Scan for the cell matching the given text and deliver its [X, Y] coordinate at center. 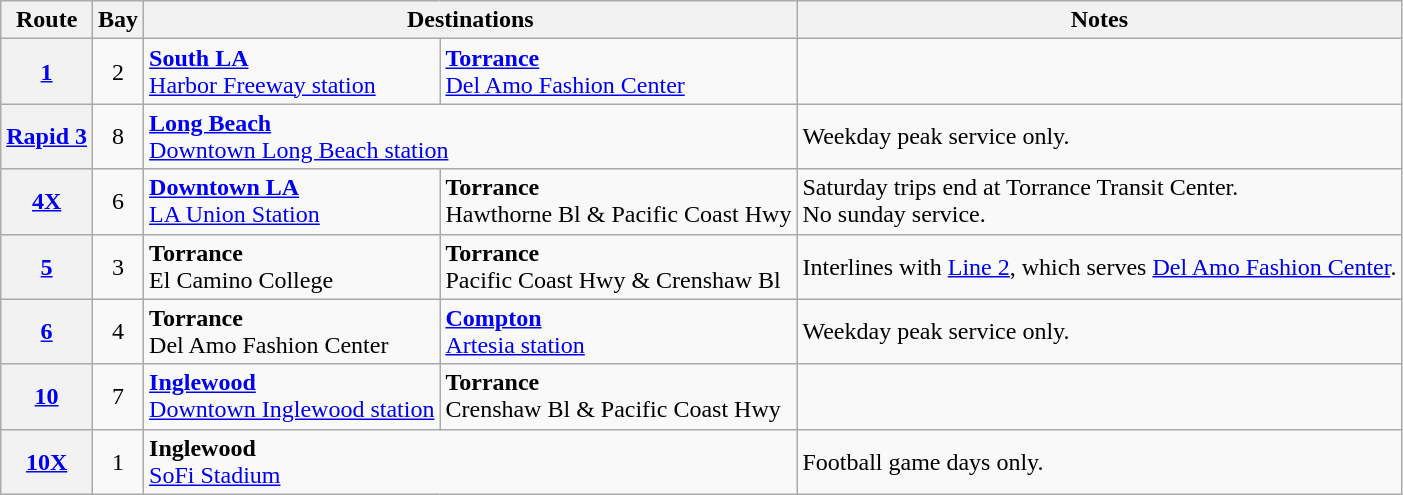
Rapid 3 [47, 136]
4X [47, 202]
Long BeachDowntown Long Beach station [470, 136]
Route [47, 20]
2 [118, 72]
5 [47, 266]
Interlines with Line 2, which serves Del Amo Fashion Center. [1100, 266]
10X [47, 462]
Bay [118, 20]
Destinations [470, 20]
7 [118, 396]
InglewoodSoFi Stadium [470, 462]
South LA Harbor Freeway station [292, 72]
8 [118, 136]
TorranceEl Camino College [292, 266]
4 [118, 332]
TorranceHawthorne Bl & Pacific Coast Hwy [618, 202]
Football game days only. [1100, 462]
TorranceCrenshaw Bl & Pacific Coast Hwy [618, 396]
TorrancePacific Coast Hwy & Crenshaw Bl [618, 266]
Downtown LALA Union Station [292, 202]
InglewoodDowntown Inglewood station [292, 396]
10 [47, 396]
3 [118, 266]
ComptonArtesia station [618, 332]
Notes [1100, 20]
Saturday trips end at Torrance Transit Center.No sunday service. [1100, 202]
